For the text-containing cell, return its midpoint in [X, Y] coordinate format. 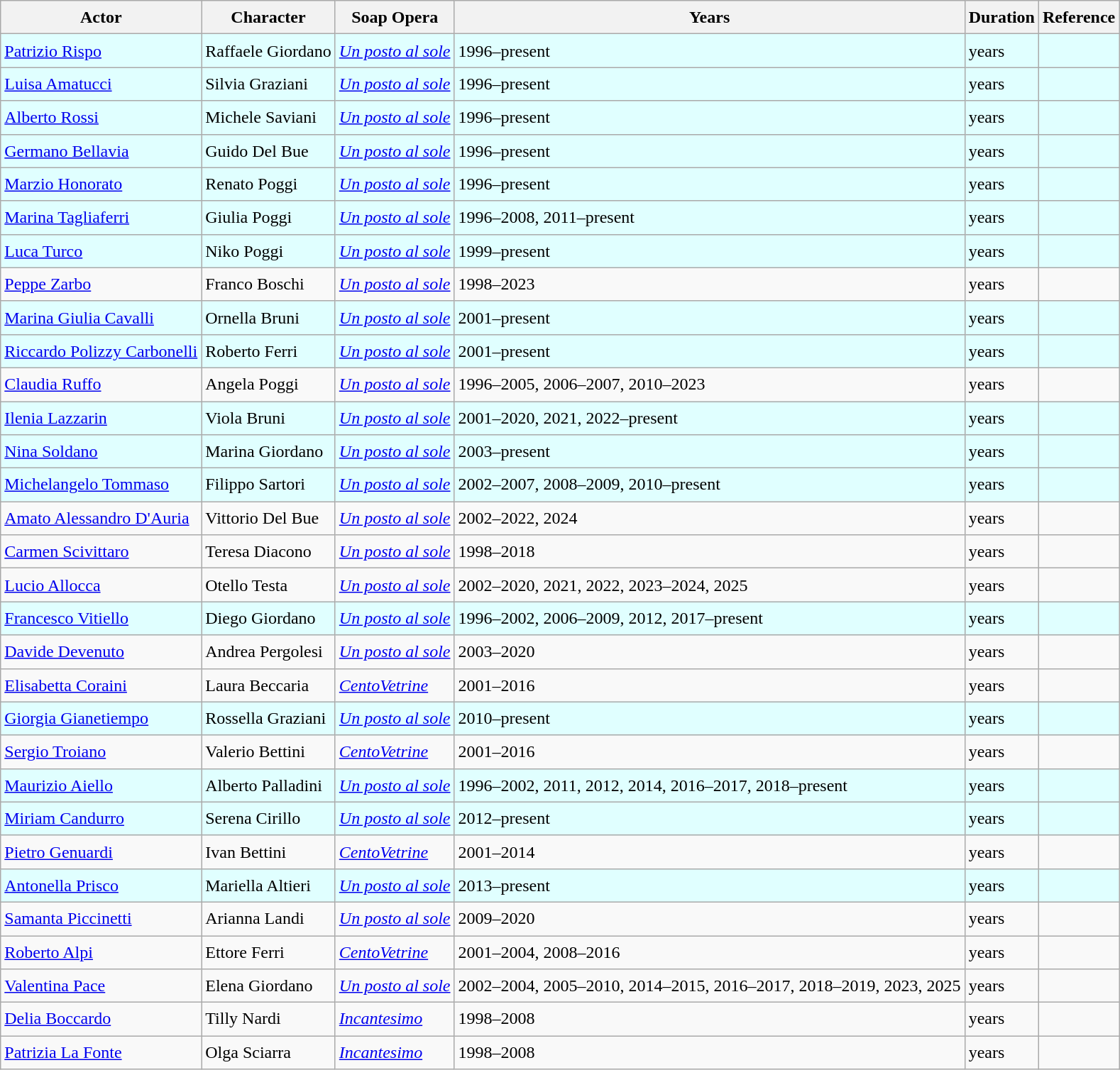
Mariella Altieri [268, 886]
Peppe Zarbo [101, 284]
Carmen Scivittaro [101, 552]
Marzio Honorato [101, 184]
Otello Testa [268, 585]
Olga Sciarra [268, 1053]
1996–2002, 2006–2009, 2012, 2017–present [710, 619]
Elena Giordano [268, 986]
Riccardo Polizzy Carbonelli [101, 351]
Arianna Landi [268, 918]
Ivan Bettini [268, 851]
Niko Poggi [268, 251]
Antonella Prisco [101, 886]
Alberto Rossi [101, 118]
Vittorio Del Bue [268, 518]
Reference [1079, 17]
Luca Turco [101, 251]
Character [268, 17]
Samanta Piccinetti [101, 918]
2013–present [710, 886]
Teresa Diacono [268, 552]
Luisa Amatucci [101, 84]
Pietro Genuardi [101, 851]
1996–2005, 2006–2007, 2010–2023 [710, 385]
Francesco Vitiello [101, 619]
Years [710, 17]
Davide Devenuto [101, 651]
Silvia Graziani [268, 84]
Raffaele Giordano [268, 51]
Marina Giordano [268, 451]
2002–2020, 2021, 2022, 2023–2024, 2025 [710, 585]
2001–2020, 2021, 2022–present [710, 419]
Michele Saviani [268, 118]
Rossella Graziani [268, 718]
Tilly Nardi [268, 1019]
Serena Cirillo [268, 819]
Franco Boschi [268, 284]
2003–present [710, 451]
Patrizio Rispo [101, 51]
Ilenia Lazzarin [101, 419]
Giulia Poggi [268, 217]
2002–2007, 2008–2009, 2010–present [710, 485]
Valerio Bettini [268, 752]
Miriam Candurro [101, 819]
2003–2020 [710, 651]
Angela Poggi [268, 385]
Elisabetta Coraini [101, 685]
Marina Tagliaferri [101, 217]
2009–2020 [710, 918]
Maurizio Aiello [101, 785]
Viola Bruni [268, 419]
Guido Del Bue [268, 150]
Roberto Ferri [268, 351]
Claudia Ruffo [101, 385]
Marina Giulia Cavalli [101, 318]
Ettore Ferri [268, 952]
Germano Bellavia [101, 150]
2002–2022, 2024 [710, 518]
1998–2023 [710, 284]
Alberto Palladini [268, 785]
Nina Soldano [101, 451]
Diego Giordano [268, 619]
Duration [1001, 17]
Renato Poggi [268, 184]
Giorgia Gianetiempo [101, 718]
Ornella Bruni [268, 318]
Laura Beccaria [268, 685]
Actor [101, 17]
Roberto Alpi [101, 952]
Filippo Sartori [268, 485]
Soap Opera [395, 17]
1996–2002, 2011, 2012, 2014, 2016–2017, 2018–present [710, 785]
Valentina Pace [101, 986]
2001–2014 [710, 851]
2012–present [710, 819]
1999–present [710, 251]
Lucio Allocca [101, 585]
2001–2004, 2008–2016 [710, 952]
2002–2004, 2005–2010, 2014–2015, 2016–2017, 2018–2019, 2023, 2025 [710, 986]
Delia Boccardo [101, 1019]
Patrizia La Fonte [101, 1053]
Sergio Troiano [101, 752]
Andrea Pergolesi [268, 651]
Michelangelo Tommaso [101, 485]
1998–2018 [710, 552]
Amato Alessandro D'Auria [101, 518]
1996–2008, 2011–present [710, 217]
2010–present [710, 718]
